Provide the [X, Y] coordinate of the cell's center where the given text is located.  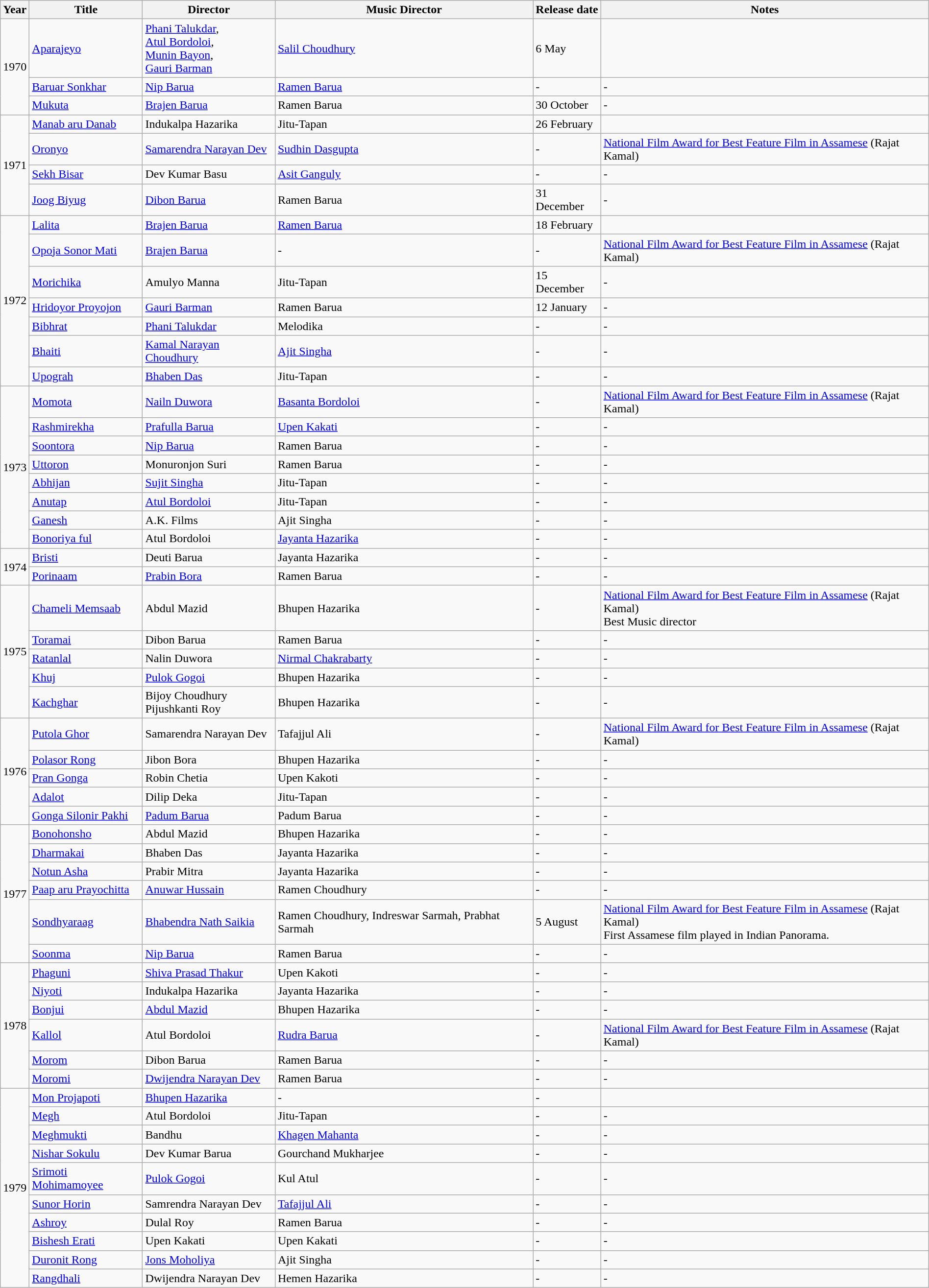
Kamal Narayan Choudhury [209, 352]
Sudhin Dasgupta [404, 149]
Prabir Mitra [209, 871]
1979 [15, 1188]
1971 [15, 165]
Abhijan [86, 483]
Baruar Sonkhar [86, 87]
18 February [567, 225]
1975 [15, 651]
Bhabendra Nath Saikia [209, 922]
12 January [567, 307]
Bibhrat [86, 326]
Moromi [86, 1079]
Jibon Bora [209, 760]
Melodika [404, 326]
1978 [15, 1026]
1973 [15, 467]
Lalita [86, 225]
Kallol [86, 1034]
1974 [15, 567]
Pran Gonga [86, 778]
Phani Talukdar [209, 326]
Bhaiti [86, 352]
Gonga Silonir Pakhi [86, 815]
Ratanlal [86, 658]
A.K. Films [209, 520]
Bonjui [86, 1009]
Joog Biyug [86, 200]
Hridoyor Proyojon [86, 307]
Srimoti Mohimamoyee [86, 1178]
Samrendra Narayan Dev [209, 1204]
Director [209, 10]
Bristi [86, 557]
Soontora [86, 446]
Phani Talukdar, Atul Bordoloi, Munin Bayon, Gauri Barman [209, 48]
Putola Ghor [86, 735]
Soonma [86, 954]
Bonoriya ful [86, 539]
Kul Atul [404, 1178]
Mon Projapoti [86, 1097]
Oronyo [86, 149]
Shiva Prasad Thakur [209, 972]
1976 [15, 772]
Ramen Choudhury [404, 890]
Rashmirekha [86, 427]
Bijoy Choudhury Pijushkanti Roy [209, 702]
Prabin Bora [209, 576]
Nishar Sokulu [86, 1153]
1972 [15, 301]
Uttoron [86, 464]
Nalin Duwora [209, 658]
Dilip Deka [209, 797]
Opoja Sonor Mati [86, 250]
Bishesh Erati [86, 1241]
Year [15, 10]
Khuj [86, 677]
Hemen Hazarika [404, 1278]
Sekh Bisar [86, 174]
Toramai [86, 640]
1970 [15, 67]
Release date [567, 10]
Megh [86, 1116]
Upograh [86, 377]
Mukuta [86, 105]
Dev Kumar Barua [209, 1153]
Rangdhali [86, 1278]
Khagen Mahanta [404, 1135]
Asit Ganguly [404, 174]
Paap aru Prayochitta [86, 890]
Notun Asha [86, 871]
Ramen Choudhury, Indreswar Sarmah, Prabhat Sarmah [404, 922]
National Film Award for Best Feature Film in Assamese (Rajat Kamal) First Assamese film played in Indian Panorama. [764, 922]
Manab aru Danab [86, 124]
Duronit Rong [86, 1260]
Dev Kumar Basu [209, 174]
National Film Award for Best Feature Film in Assamese (Rajat Kamal) Best Music director [764, 608]
Morichika [86, 282]
Notes [764, 10]
Chameli Memsaab [86, 608]
Amulyo Manna [209, 282]
30 October [567, 105]
Sondhyaraag [86, 922]
1977 [15, 894]
Robin Chetia [209, 778]
Basanta Bordoloi [404, 402]
Sunor Horin [86, 1204]
Phaguni [86, 972]
Deuti Barua [209, 557]
Dulal Roy [209, 1222]
Salil Choudhury [404, 48]
Aparajeyo [86, 48]
Polasor Rong [86, 760]
Dharmakai [86, 853]
Bonohonsho [86, 834]
Rudra Barua [404, 1034]
Gauri Barman [209, 307]
Morom [86, 1060]
Meghmukti [86, 1135]
Nirmal Chakrabarty [404, 658]
Ashroy [86, 1222]
Momota [86, 402]
Niyoti [86, 991]
26 February [567, 124]
Anutap [86, 501]
15 December [567, 282]
Sujit Singha [209, 483]
Prafulla Barua [209, 427]
Porinaam [86, 576]
5 August [567, 922]
6 May [567, 48]
Monuronjon Suri [209, 464]
Nailn Duwora [209, 402]
Jons Moholiya [209, 1260]
Adalot [86, 797]
Ganesh [86, 520]
Anuwar Hussain [209, 890]
Gourchand Mukharjee [404, 1153]
Kachghar [86, 702]
31 December [567, 200]
Bandhu [209, 1135]
Music Director [404, 10]
Title [86, 10]
